Search for the cell housing the specified text and yield its [X, Y] center coordinate. 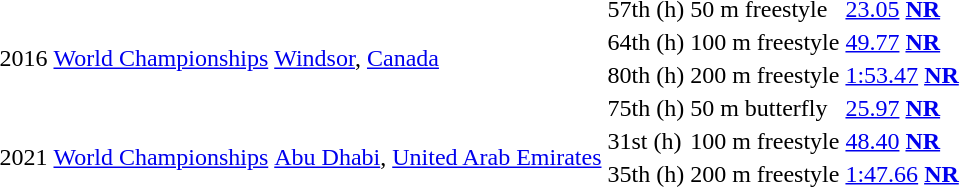
50 m butterfly [765, 108]
75th (h) [646, 108]
25.97 NR [902, 108]
1:53.47 NR [902, 75]
31st (h) [646, 141]
80th (h) [646, 75]
200 m freestyle [765, 75]
48.40 NR [902, 141]
49.77 NR [902, 42]
64th (h) [646, 42]
